Extract the (X, Y) coordinate from the center of the cell holding the provided text.  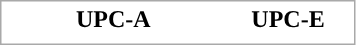
UPC-E (288, 19)
UPC-A (113, 19)
